Determine the (x, y) coordinate at the center of the cell enclosing the given text.  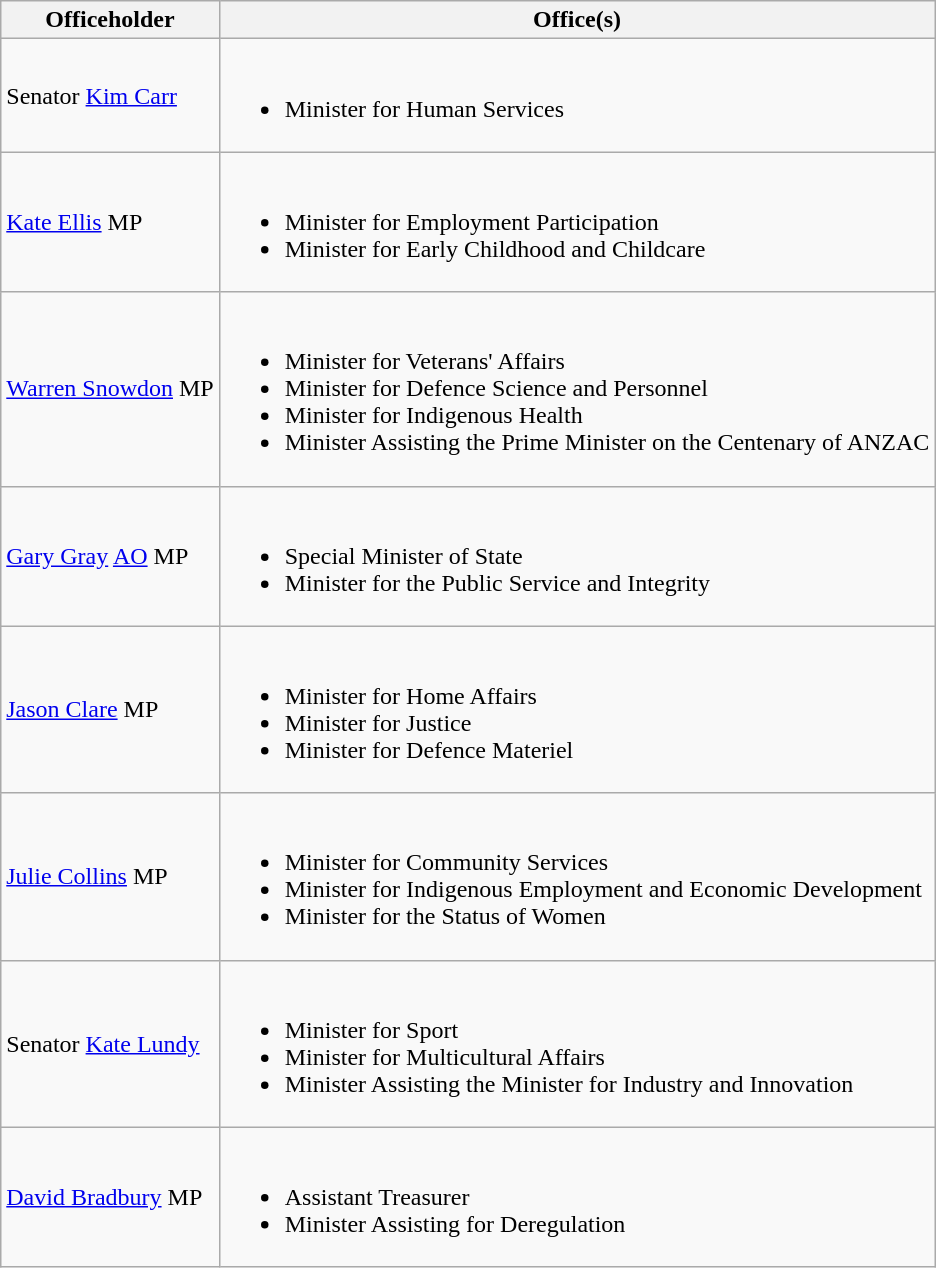
Minister for Community ServicesMinister for Indigenous Employment and Economic DevelopmentMinister for the Status of Women (577, 876)
Kate Ellis MP (110, 222)
Minister for Employment ParticipationMinister for Early Childhood and Childcare (577, 222)
Julie Collins MP (110, 876)
Minister for Home AffairsMinister for JusticeMinister for Defence Materiel (577, 710)
Warren Snowdon MP (110, 389)
Special Minister of StateMinister for the Public Service and Integrity (577, 556)
Jason Clare MP (110, 710)
Senator Kim Carr (110, 96)
Senator Kate Lundy (110, 1044)
Assistant TreasurerMinister Assisting for Deregulation (577, 1197)
Minister for SportMinister for Multicultural AffairsMinister Assisting the Minister for Industry and Innovation (577, 1044)
Gary Gray AO MP (110, 556)
David Bradbury MP (110, 1197)
Minister for Human Services (577, 96)
Office(s) (577, 20)
Officeholder (110, 20)
